Return the [x, y] coordinate for the center point of the cell that contains the specified text.  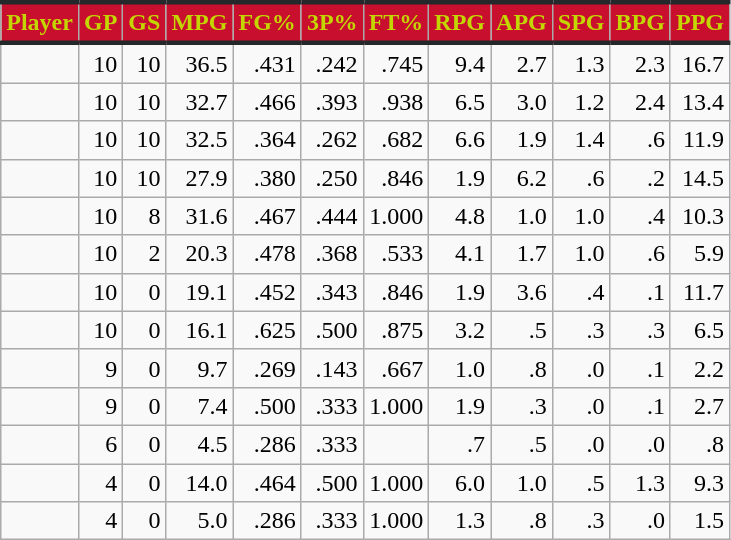
.262 [332, 140]
9.3 [700, 483]
FT% [396, 22]
Player [40, 22]
6.6 [460, 140]
36.5 [200, 63]
14.0 [200, 483]
.466 [267, 102]
.533 [396, 254]
PPG [700, 22]
32.7 [200, 102]
2 [144, 254]
.380 [267, 178]
.431 [267, 63]
GP [100, 22]
1.2 [581, 102]
27.9 [200, 178]
5.0 [200, 521]
.745 [396, 63]
FG% [267, 22]
.478 [267, 254]
.667 [396, 368]
9.4 [460, 63]
.682 [396, 140]
6 [100, 444]
1.5 [700, 521]
SPG [581, 22]
APG [522, 22]
MPG [200, 22]
11.7 [700, 292]
3P% [332, 22]
5.9 [700, 254]
16.7 [700, 63]
.875 [396, 330]
9.7 [200, 368]
6.2 [522, 178]
.242 [332, 63]
3.0 [522, 102]
8 [144, 216]
.250 [332, 178]
13.4 [700, 102]
.2 [640, 178]
.368 [332, 254]
14.5 [700, 178]
.269 [267, 368]
GS [144, 22]
3.2 [460, 330]
20.3 [200, 254]
RPG [460, 22]
4.5 [200, 444]
31.6 [200, 216]
.938 [396, 102]
10.3 [700, 216]
4.1 [460, 254]
.467 [267, 216]
3.6 [522, 292]
1.7 [522, 254]
16.1 [200, 330]
.393 [332, 102]
4.8 [460, 216]
.444 [332, 216]
11.9 [700, 140]
7.4 [200, 406]
.7 [460, 444]
.464 [267, 483]
2.2 [700, 368]
.143 [332, 368]
.364 [267, 140]
6.0 [460, 483]
2.3 [640, 63]
BPG [640, 22]
.452 [267, 292]
.343 [332, 292]
1.4 [581, 140]
32.5 [200, 140]
2.4 [640, 102]
.625 [267, 330]
19.1 [200, 292]
